Locate the cell with the specified text and output its (x, y) center coordinate. 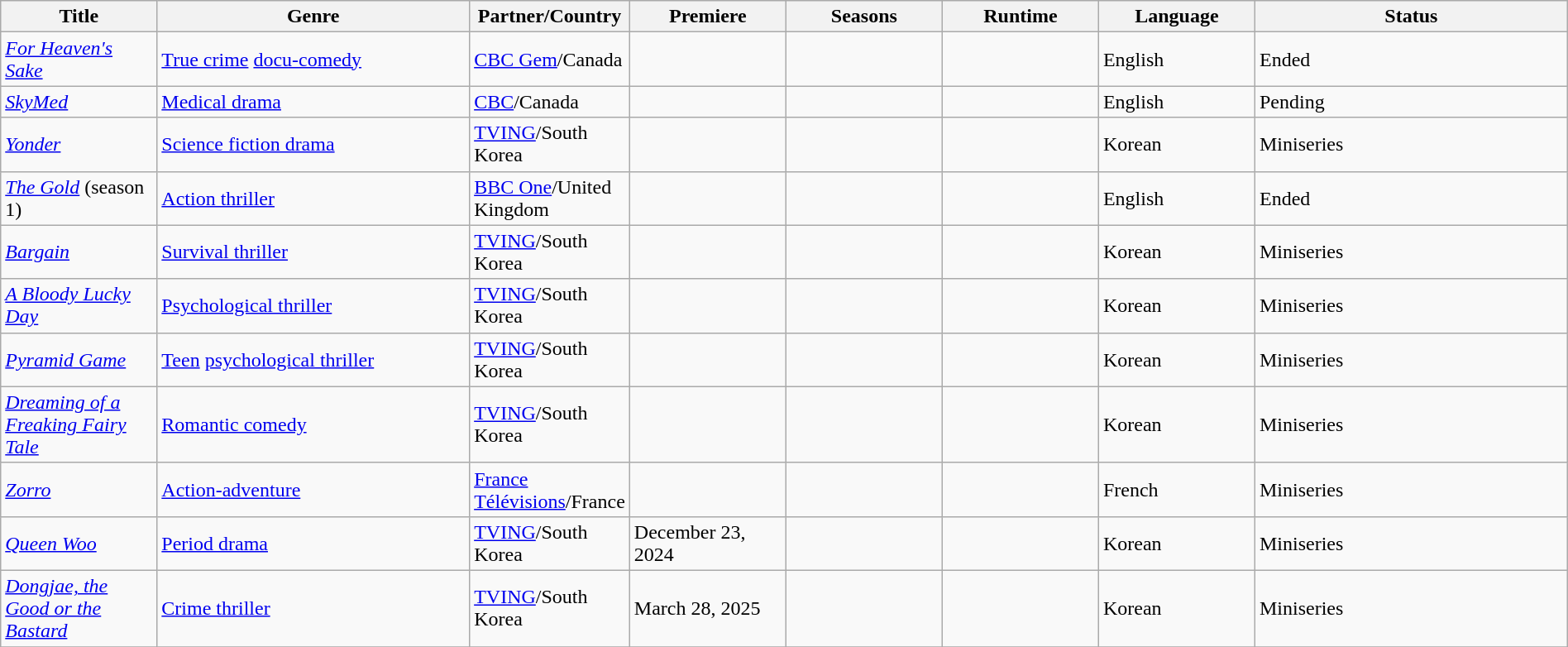
Runtime (1021, 17)
For Heaven's Sake (79, 60)
Action-adventure (313, 490)
Genre (313, 17)
Pyramid Game (79, 359)
Survival thriller (313, 252)
Language (1176, 17)
Psychological thriller (313, 306)
SkyMed (79, 102)
Romantic comedy (313, 424)
Crime thriller (313, 608)
Period drama (313, 543)
CBC Gem/Canada (550, 60)
Teen psychological thriller (313, 359)
Title (79, 17)
Medical drama (313, 102)
BBC One/United Kingdom (550, 199)
French (1176, 490)
True crime docu-comedy (313, 60)
The Gold (season 1) (79, 199)
Science fiction drama (313, 144)
Yonder (79, 144)
CBC/Canada (550, 102)
Dreaming of a Freaking Fairy Tale (79, 424)
Partner/Country (550, 17)
Dongjae, the Good or the Bastard (79, 608)
March 28, 2025 (708, 608)
France Télévisions/France (550, 490)
Seasons (863, 17)
Action thriller (313, 199)
Status (1411, 17)
Premiere (708, 17)
Bargain (79, 252)
Queen Woo (79, 543)
Pending (1411, 102)
Zorro (79, 490)
A Bloody Lucky Day (79, 306)
December 23, 2024 (708, 543)
